Identify which cell holds the provided text, then report its [x, y] central coordinate. 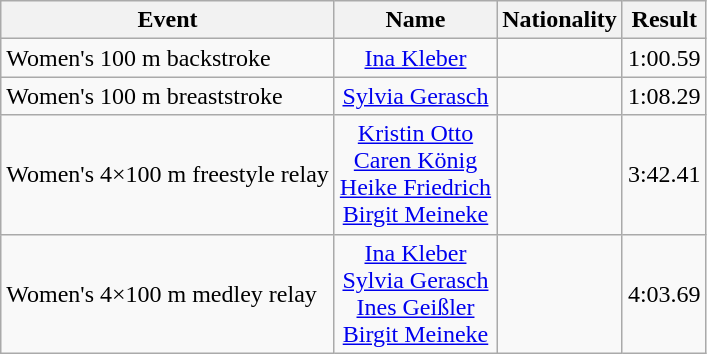
Women's 4×100 m freestyle relay [168, 174]
1:08.29 [664, 96]
Women's 4×100 m medley relay [168, 294]
4:03.69 [664, 294]
Women's 100 m breaststroke [168, 96]
Women's 100 m backstroke [168, 58]
Kristin Otto Caren König Heike Friedrich Birgit Meineke [415, 174]
Event [168, 20]
Name [415, 20]
3:42.41 [664, 174]
Sylvia Gerasch [415, 96]
Nationality [560, 20]
1:00.59 [664, 58]
Ina Kleber [415, 58]
Ina Kleber Sylvia Gerasch Ines Geißler Birgit Meineke [415, 294]
Result [664, 20]
